Determine the (x, y) coordinate at the center of the cell enclosing the given text.  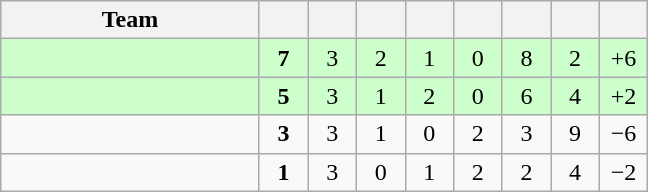
+6 (624, 58)
8 (526, 58)
+2 (624, 96)
Team (130, 20)
−2 (624, 172)
7 (284, 58)
9 (576, 134)
5 (284, 96)
−6 (624, 134)
6 (526, 96)
